Pinpoint the cell where the given text exists, returning its [x, y] midpoint coordinate. 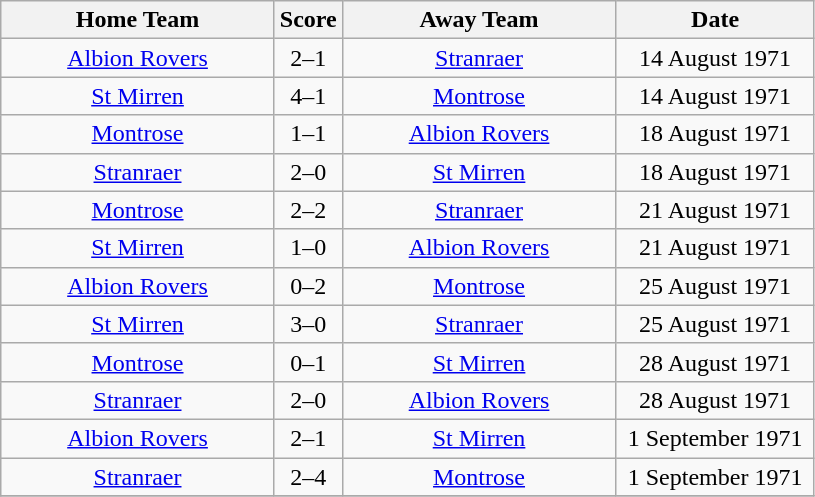
1–0 [308, 248]
Home Team [138, 20]
Away Team [479, 20]
2–4 [308, 477]
0–2 [308, 286]
Score [308, 20]
0–1 [308, 362]
3–0 [308, 324]
Date [716, 20]
1–1 [308, 134]
4–1 [308, 96]
2–2 [308, 210]
